Output the [x, y] coordinate of the center of the cell containing the given text.  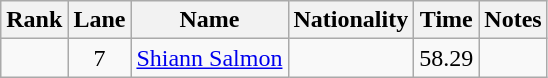
Nationality [351, 20]
Name [210, 20]
Lane [100, 20]
7 [100, 58]
Rank [34, 20]
58.29 [446, 58]
Time [446, 20]
Notes [513, 20]
Shiann Salmon [210, 58]
